Return (X, Y) of the center of cell containing provided text 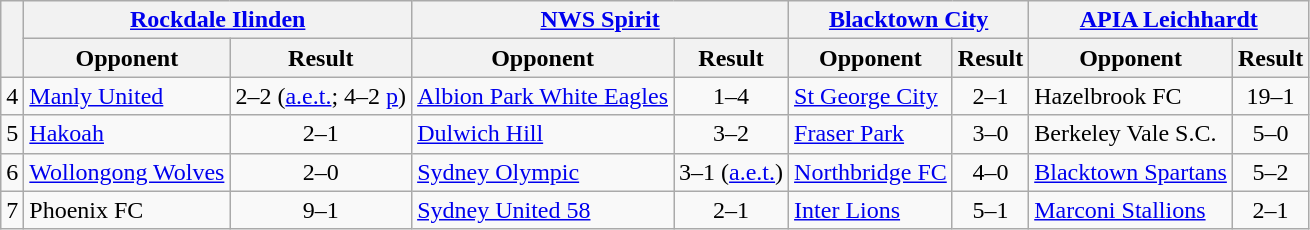
Manly United (127, 96)
Sydney Olympic (543, 172)
Rockdale Ilinden (218, 20)
APIA Leichhardt (1169, 20)
Fraser Park (871, 134)
19–1 (1270, 96)
Albion Park White Eagles (543, 96)
Blacktown City (909, 20)
2–2 (a.e.t.; 4–2 p) (321, 96)
5–1 (990, 210)
Blacktown Spartans (1131, 172)
Northbridge FC (871, 172)
5–0 (1270, 134)
3–1 (a.e.t.) (732, 172)
NWS Spirit (600, 20)
Phoenix FC (127, 210)
2–0 (321, 172)
4–0 (990, 172)
Sydney United 58 (543, 210)
6 (12, 172)
Berkeley Vale S.C. (1131, 134)
5–2 (1270, 172)
Hakoah (127, 134)
St George City (871, 96)
Hazelbrook FC (1131, 96)
Inter Lions (871, 210)
Wollongong Wolves (127, 172)
3–0 (990, 134)
4 (12, 96)
7 (12, 210)
3–2 (732, 134)
Marconi Stallions (1131, 210)
9–1 (321, 210)
1–4 (732, 96)
5 (12, 134)
Dulwich Hill (543, 134)
